Identify which cell holds the provided text, then report its [x, y] central coordinate. 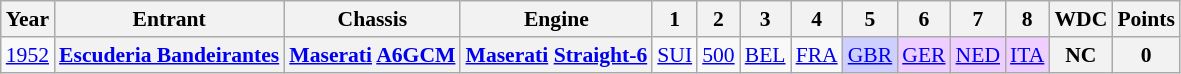
500 [718, 55]
4 [817, 19]
BEL [766, 55]
2 [718, 19]
Maserati Straight-6 [556, 55]
8 [1027, 19]
Entrant [169, 19]
Escuderia Bandeirantes [169, 55]
Engine [556, 19]
1952 [28, 55]
NC [1080, 55]
GBR [870, 55]
0 [1146, 55]
3 [766, 19]
1 [674, 19]
WDC [1080, 19]
7 [978, 19]
Maserati A6GCM [372, 55]
SUI [674, 55]
ITA [1027, 55]
Chassis [372, 19]
FRA [817, 55]
Points [1146, 19]
NED [978, 55]
GER [924, 55]
5 [870, 19]
Year [28, 19]
6 [924, 19]
